Return the (x, y) coordinate for the center point of the cell that contains the specified text.  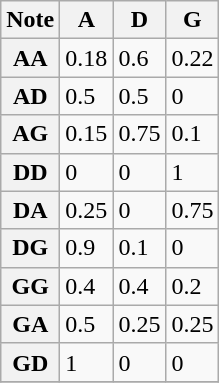
DD (30, 172)
0.15 (86, 134)
0.6 (140, 58)
0.22 (192, 58)
DG (30, 248)
0.9 (86, 248)
DA (30, 210)
0.18 (86, 58)
A (86, 20)
AD (30, 96)
GG (30, 286)
AA (30, 58)
GD (30, 362)
Note (30, 20)
0.2 (192, 286)
AG (30, 134)
G (192, 20)
D (140, 20)
GA (30, 324)
